Detect which cell encompasses the target text, then output its (X, Y) center coordinate. 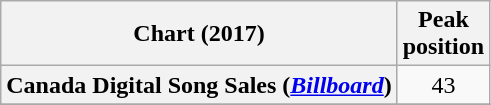
Chart (2017) (199, 34)
Peakposition (443, 34)
Canada Digital Song Sales (Billboard) (199, 85)
43 (443, 85)
